Return the (x, y) coordinate for the center point of the cell that contains the specified text.  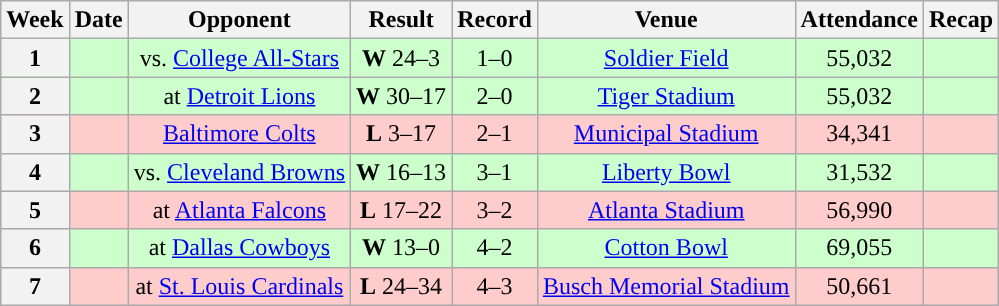
at Atlanta Falcons (239, 210)
3–1 (495, 172)
Liberty Bowl (666, 172)
W 13–0 (402, 248)
Busch Memorial Stadium (666, 286)
at Dallas Cowboys (239, 248)
6 (35, 248)
50,661 (859, 286)
31,532 (859, 172)
Baltimore Colts (239, 134)
L 3–17 (402, 134)
7 (35, 286)
Result (402, 20)
at Detroit Lions (239, 96)
4 (35, 172)
1–0 (495, 58)
Record (495, 20)
2–0 (495, 96)
Week (35, 20)
Cotton Bowl (666, 248)
Opponent (239, 20)
vs. College All-Stars (239, 58)
Municipal Stadium (666, 134)
5 (35, 210)
Soldier Field (666, 58)
4–3 (495, 286)
Attendance (859, 20)
Venue (666, 20)
at St. Louis Cardinals (239, 286)
Atlanta Stadium (666, 210)
vs. Cleveland Browns (239, 172)
4–2 (495, 248)
W 16–13 (402, 172)
Tiger Stadium (666, 96)
69,055 (859, 248)
Recap (960, 20)
3–2 (495, 210)
2 (35, 96)
L 24–34 (402, 286)
56,990 (859, 210)
34,341 (859, 134)
3 (35, 134)
1 (35, 58)
Date (98, 20)
W 24–3 (402, 58)
W 30–17 (402, 96)
L 17–22 (402, 210)
2–1 (495, 134)
